Return the (x, y) coordinate for the center point of the cell that contains the specified text.  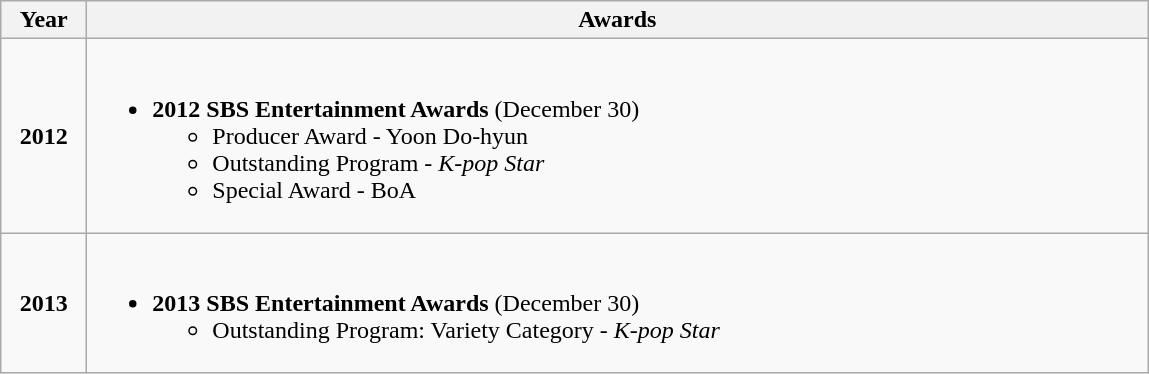
Year (44, 20)
2012 SBS Entertainment Awards (December 30)Producer Award - Yoon Do-hyunOutstanding Program - K-pop StarSpecial Award - BoA (618, 136)
2012 (44, 136)
Awards (618, 20)
2013 SBS Entertainment Awards (December 30)Outstanding Program: Variety Category - K-pop Star (618, 303)
2013 (44, 303)
